For the text-containing cell, return its midpoint in [x, y] coordinate format. 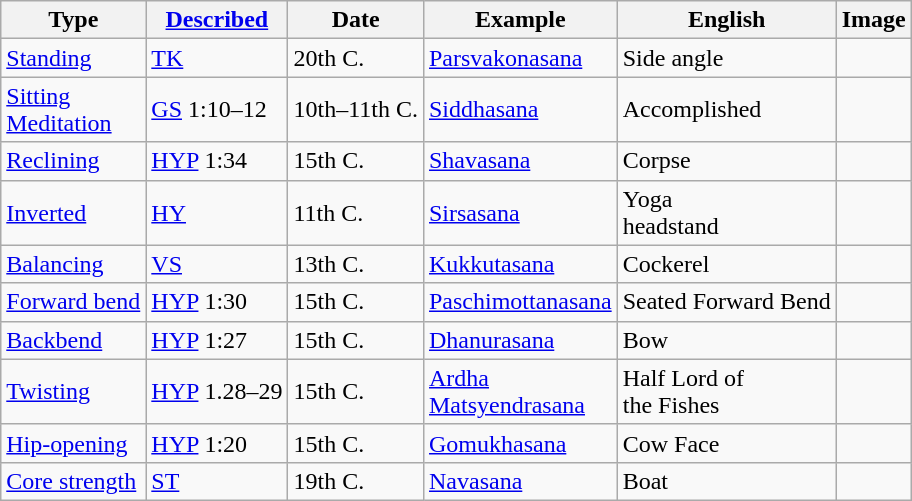
Backbend [74, 340]
HYP 1.28–29 [217, 392]
Gomukhasana [520, 443]
Core strength [74, 481]
Kukkutasana [520, 264]
Inverted [74, 212]
20th C. [356, 58]
11th C. [356, 212]
HYP 1:27 [217, 340]
Corpse [726, 161]
Paschimottanasana [520, 302]
Cow Face [726, 443]
ST [217, 481]
Shavasana [520, 161]
HYP 1:30 [217, 302]
GS 1:10–12 [217, 110]
19th C. [356, 481]
Navasana [520, 481]
Described [217, 20]
Standing [74, 58]
Accomplished [726, 110]
VS [217, 264]
Type [74, 20]
Image [874, 20]
Forward bend [74, 302]
Sirsasana [520, 212]
Example [520, 20]
10th–11th C. [356, 110]
Boat [726, 481]
TK [217, 58]
HY [217, 212]
Reclining [74, 161]
Bow [726, 340]
Parsvakonasana [520, 58]
13th C. [356, 264]
Dhanurasana [520, 340]
Yogaheadstand [726, 212]
HYP 1:20 [217, 443]
English [726, 20]
HYP 1:34 [217, 161]
Date [356, 20]
Balancing [74, 264]
Siddhasana [520, 110]
ArdhaMatsyendrasana [520, 392]
Half Lord ofthe Fishes [726, 392]
Hip-opening [74, 443]
Twisting [74, 392]
Side angle [726, 58]
Seated Forward Bend [726, 302]
Cockerel [726, 264]
SittingMeditation [74, 110]
